Return [x, y] of the center of cell containing provided text 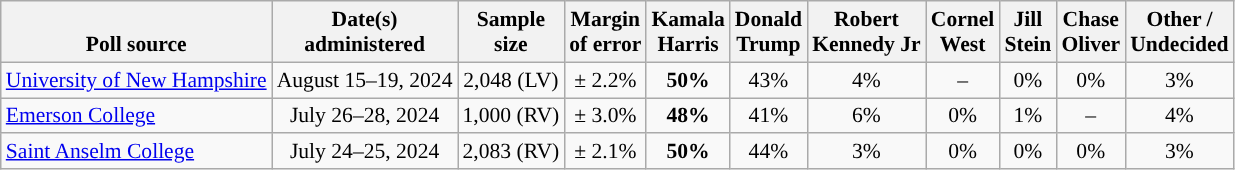
Other /Undecided [1179, 32]
RobertKennedy Jr [866, 32]
48% [688, 116]
CornelWest [963, 32]
Saint Anselm College [136, 152]
2,083 (RV) [512, 152]
Date(s)administered [365, 32]
44% [768, 152]
ChaseOliver [1090, 32]
± 3.0% [605, 116]
University of New Hampshire [136, 80]
July 24–25, 2024 [365, 152]
July 26–28, 2024 [365, 116]
Marginof error [605, 32]
6% [866, 116]
Poll source [136, 32]
41% [768, 116]
± 2.1% [605, 152]
1% [1028, 116]
Emerson College [136, 116]
KamalaHarris [688, 32]
DonaldTrump [768, 32]
± 2.2% [605, 80]
43% [768, 80]
Samplesize [512, 32]
1,000 (RV) [512, 116]
2,048 (LV) [512, 80]
JillStein [1028, 32]
August 15–19, 2024 [365, 80]
